Locate the cell with the specified text and output its [X, Y] center coordinate. 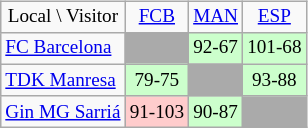
ESP [275, 17]
101-68 [275, 49]
93-88 [275, 80]
Local \ Visitor [63, 17]
Gin MG Sarriá [63, 112]
FC Barcelona [63, 49]
91-103 [157, 112]
TDK Manresa [63, 80]
90-87 [216, 112]
79-75 [157, 80]
92-67 [216, 49]
FCB [157, 17]
MAN [216, 17]
